From the cell containing the given text, extract its center point as (X, Y) coordinate. 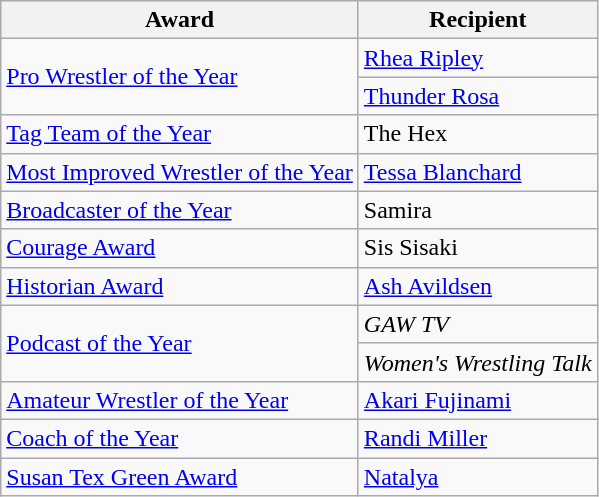
Natalya (478, 477)
Coach of the Year (180, 438)
Susan Tex Green Award (180, 477)
Broadcaster of the Year (180, 210)
Tessa Blanchard (478, 172)
Samira (478, 210)
GAW TV (478, 324)
Amateur Wrestler of the Year (180, 400)
Tag Team of the Year (180, 134)
Pro Wrestler of the Year (180, 77)
Recipient (478, 20)
Rhea Ripley (478, 58)
The Hex (478, 134)
Thunder Rosa (478, 96)
Women's Wrestling Talk (478, 362)
Podcast of the Year (180, 343)
Sis Sisaki (478, 248)
Award (180, 20)
Randi Miller (478, 438)
Historian Award (180, 286)
Ash Avildsen (478, 286)
Most Improved Wrestler of the Year (180, 172)
Akari Fujinami (478, 400)
Courage Award (180, 248)
